Detect which cell encompasses the target text, then output its [X, Y] center coordinate. 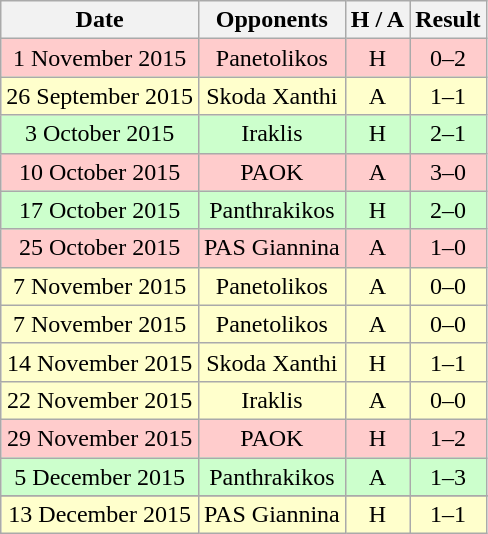
29 November 2015 [100, 438]
Result [448, 20]
Date [100, 20]
0–2 [448, 58]
17 October 2015 [100, 210]
13 December 2015 [100, 515]
10 October 2015 [100, 172]
14 November 2015 [100, 362]
22 November 2015 [100, 400]
2–0 [448, 210]
Η [377, 362]
5 December 2015 [100, 477]
1 November 2015 [100, 58]
2–1 [448, 134]
1–2 [448, 438]
H / A [377, 20]
Opponents [272, 20]
1–3 [448, 477]
26 September 2015 [100, 96]
3–0 [448, 172]
25 October 2015 [100, 248]
1–0 [448, 248]
3 October 2015 [100, 134]
